From the cell containing the given text, extract its center point as (x, y) coordinate. 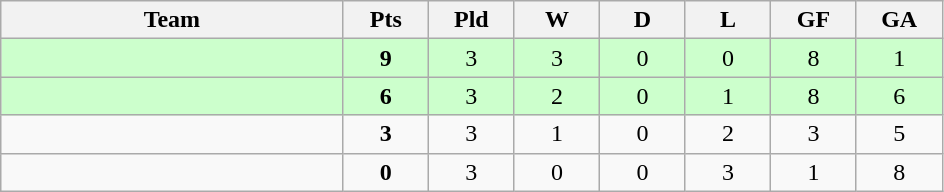
5 (899, 134)
Pts (386, 20)
Pld (472, 20)
L (728, 20)
GF (814, 20)
W (557, 20)
Team (172, 20)
9 (386, 58)
D (643, 20)
GA (899, 20)
